Find where the given text appears and provide that cell's center as [X, Y] coordinate. 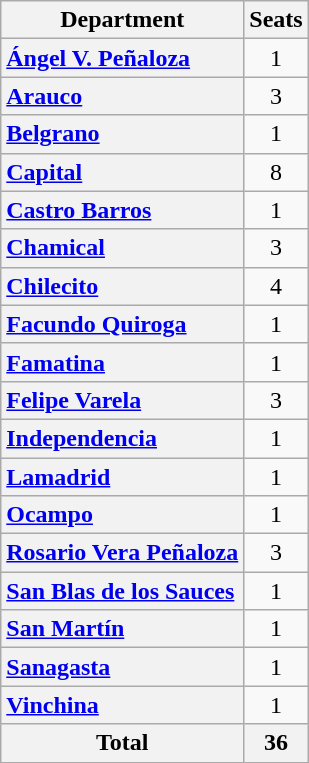
Vinchina [122, 705]
Ángel V. Peñaloza [122, 58]
Ocampo [122, 515]
Department [122, 20]
Chamical [122, 248]
Felipe Varela [122, 400]
San Martín [122, 629]
Lamadrid [122, 477]
Independencia [122, 438]
8 [276, 172]
Castro Barros [122, 210]
Chilecito [122, 286]
4 [276, 286]
Famatina [122, 362]
Total [122, 743]
Arauco [122, 96]
Sanagasta [122, 667]
Seats [276, 20]
Belgrano [122, 134]
Capital [122, 172]
San Blas de los Sauces [122, 591]
36 [276, 743]
Rosario Vera Peñaloza [122, 553]
Facundo Quiroga [122, 324]
